Find where the given text appears and provide that cell's center as (X, Y) coordinate. 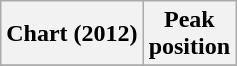
Peakposition (189, 34)
Chart (2012) (72, 34)
